Pinpoint the cell where the given text exists, returning its (X, Y) midpoint coordinate. 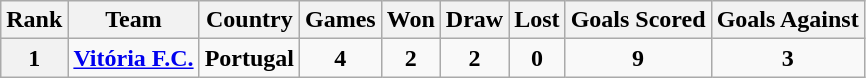
1 (34, 58)
Portugal (249, 58)
4 (341, 58)
0 (537, 58)
Goals Against (788, 20)
Vitória F.C. (134, 58)
Country (249, 20)
Games (341, 20)
3 (788, 58)
Won (410, 20)
Draw (474, 20)
Goals Scored (638, 20)
9 (638, 58)
Lost (537, 20)
Team (134, 20)
Rank (34, 20)
